Pinpoint the cell where the given text exists, returning its (X, Y) midpoint coordinate. 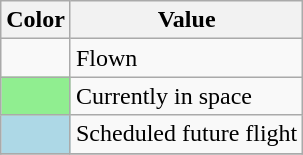
Scheduled future flight (186, 134)
Flown (186, 58)
Color (36, 20)
Currently in space (186, 96)
Value (186, 20)
